Search for the cell housing the specified text and yield its (x, y) center coordinate. 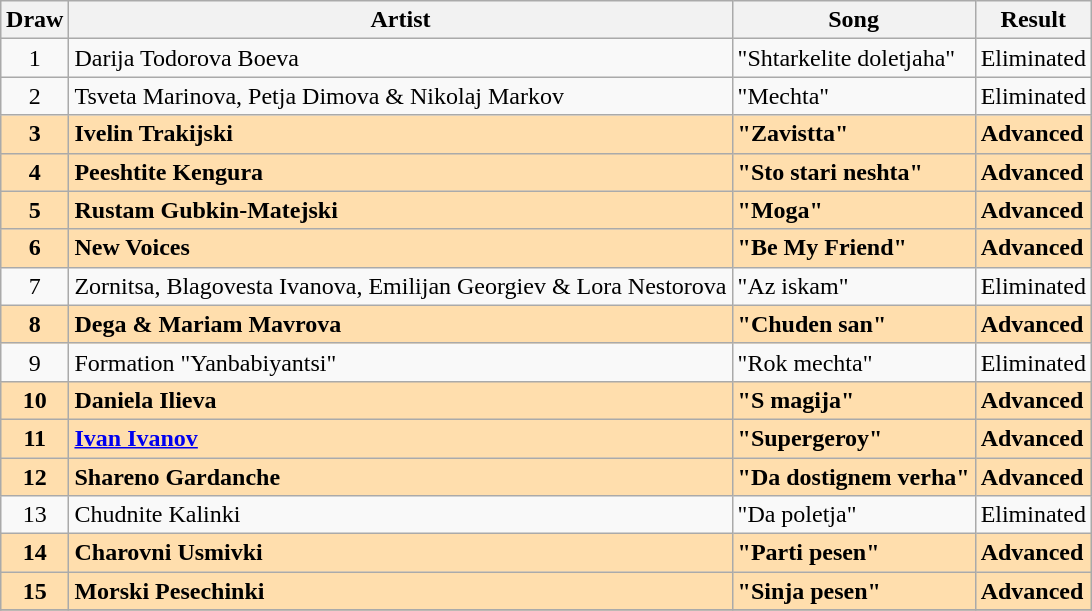
1 (35, 58)
Zornitsa, Blagovesta Ivanova, Emilijan Georgiev & Lora Nestorova (400, 286)
"Supergeroy" (854, 438)
13 (35, 515)
"Da dostignem verha" (854, 477)
Shareno Gardanche (400, 477)
"Rok mechta" (854, 362)
Tsveta Marinova, Petja Dimova & Nikolaj Markov (400, 96)
Chudnite Kalinki (400, 515)
10 (35, 400)
"Mechta" (854, 96)
"Sinja pesen" (854, 591)
Draw (35, 20)
4 (35, 172)
Darija Todorova Boeva (400, 58)
Morski Pesechinki (400, 591)
"Zavistta" (854, 134)
7 (35, 286)
Daniela Ilieva (400, 400)
3 (35, 134)
11 (35, 438)
"Chuden san" (854, 324)
"Shtarkelite doletjaha" (854, 58)
Ivelin Trakijski (400, 134)
Artist (400, 20)
2 (35, 96)
"Da poletja" (854, 515)
6 (35, 248)
Peeshtite Kengura (400, 172)
Charovni Usmivki (400, 553)
Rustam Gubkin-Matejski (400, 210)
8 (35, 324)
"S magija" (854, 400)
"Az iskam" (854, 286)
"Be My Friend" (854, 248)
9 (35, 362)
Result (1033, 20)
12 (35, 477)
14 (35, 553)
"Moga" (854, 210)
5 (35, 210)
Song (854, 20)
15 (35, 591)
New Voices (400, 248)
Formation "Yanbabiyantsi" (400, 362)
"Sto stari neshta" (854, 172)
Dega & Mariam Mavrova (400, 324)
"Parti pesen" (854, 553)
Ivan Ivanov (400, 438)
